Detect which cell encompasses the target text, then output its (x, y) center coordinate. 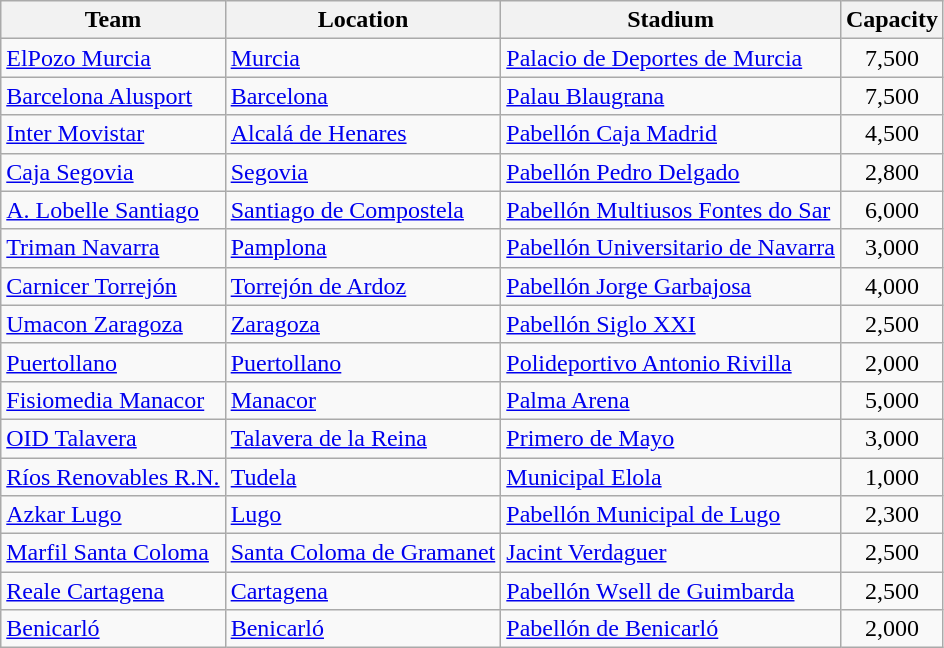
4,000 (892, 286)
Barcelona Alusport (113, 96)
Capacity (892, 20)
Manacor (363, 400)
Reale Cartagena (113, 591)
Inter Movistar (113, 134)
Palau Blaugrana (671, 96)
Murcia (363, 58)
Pabellón Universitario de Navarra (671, 248)
Zaragoza (363, 324)
Municipal Elola (671, 477)
Palacio de Deportes de Murcia (671, 58)
Team (113, 20)
Santiago de Compostela (363, 210)
Stadium (671, 20)
A. Lobelle Santiago (113, 210)
6,000 (892, 210)
Tudela (363, 477)
4,500 (892, 134)
Pabellón Wsell de Guimbarda (671, 591)
Lugo (363, 515)
Location (363, 20)
Primero de Mayo (671, 438)
Pabellón Multiusos Fontes do Sar (671, 210)
Fisiomedia Manacor (113, 400)
Pabellón Jorge Garbajosa (671, 286)
Pabellón de Benicarló (671, 629)
ElPozo Murcia (113, 58)
Caja Segovia (113, 172)
Pabellón Caja Madrid (671, 134)
Ríos Renovables R.N. (113, 477)
2,300 (892, 515)
Torrejón de Ardoz (363, 286)
Pabellón Siglo XXI (671, 324)
1,000 (892, 477)
Polideportivo Antonio Rivilla (671, 362)
Cartagena (363, 591)
Palma Arena (671, 400)
Jacint Verdaguer (671, 553)
Pabellón Pedro Delgado (671, 172)
Pabellón Municipal de Lugo (671, 515)
Azkar Lugo (113, 515)
OID Talavera (113, 438)
Alcalá de Henares (363, 134)
Marfil Santa Coloma (113, 553)
Triman Navarra (113, 248)
2,800 (892, 172)
Carnicer Torrejón (113, 286)
Talavera de la Reina (363, 438)
Santa Coloma de Gramanet (363, 553)
Barcelona (363, 96)
5,000 (892, 400)
Pamplona (363, 248)
Segovia (363, 172)
Umacon Zaragoza (113, 324)
